From the cell containing the given text, extract its center point as (x, y) coordinate. 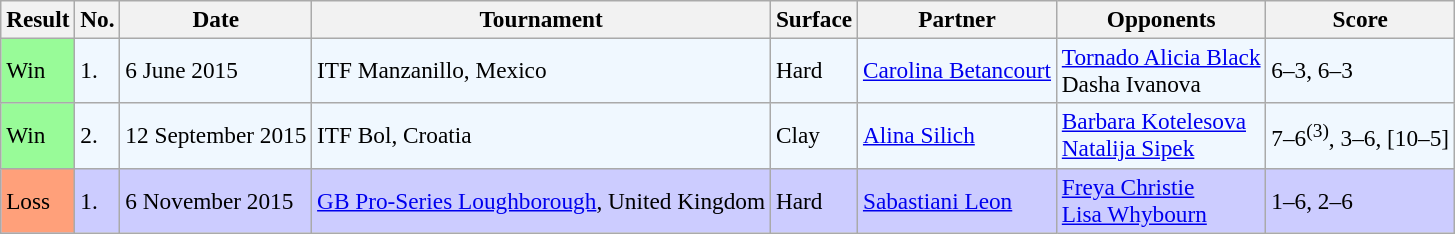
Score (1360, 19)
12 September 2015 (216, 136)
ITF Bol, Croatia (542, 136)
GB Pro-Series Loughborough, United Kingdom (542, 200)
No. (98, 19)
1–6, 2–6 (1360, 200)
6 June 2015 (216, 70)
Date (216, 19)
Alina Silich (958, 136)
Tornado Alicia Black Dasha Ivanova (1161, 70)
6 November 2015 (216, 200)
Tournament (542, 19)
2. (98, 136)
Surface (814, 19)
Carolina Betancourt (958, 70)
Freya Christie Lisa Whybourn (1161, 200)
Loss (38, 200)
7–6(3), 3–6, [10–5] (1360, 136)
Result (38, 19)
Sabastiani Leon (958, 200)
Partner (958, 19)
Opponents (1161, 19)
Clay (814, 136)
ITF Manzanillo, Mexico (542, 70)
Barbara Kotelesova Natalija Sipek (1161, 136)
6–3, 6–3 (1360, 70)
